Pinpoint the cell where the given text exists, returning its (x, y) midpoint coordinate. 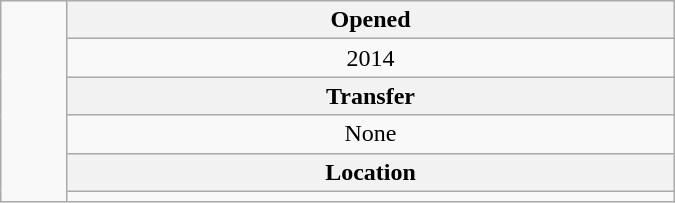
Opened (370, 20)
Transfer (370, 96)
2014 (370, 58)
Location (370, 172)
None (370, 134)
